Find where the given text appears and provide that cell's center as [x, y] coordinate. 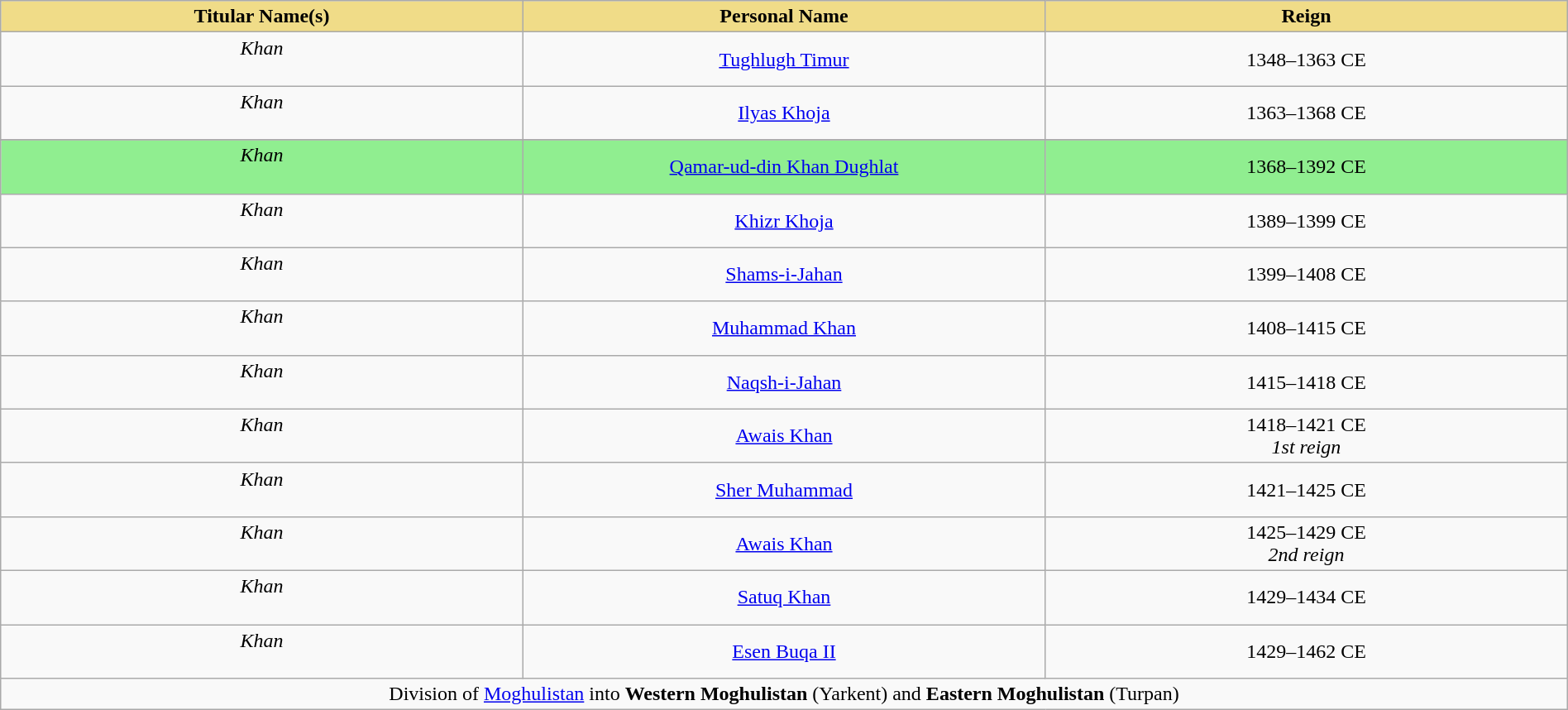
1389–1399 CE [1307, 220]
1368–1392 CE [1307, 167]
Sher Muhammad [784, 490]
Qamar-ud-din Khan Dughlat [784, 167]
1363–1368 CE [1307, 113]
Naqsh-i-Jahan [784, 382]
Shams-i-Jahan [784, 275]
1348–1363 CE [1307, 60]
1429–1434 CE [1307, 597]
1399–1408 CE [1307, 275]
Division of Moghulistan into Western Moghulistan (Yarkent) and Eastern Moghulistan (Turpan) [784, 694]
1429–1462 CE [1307, 650]
Ilyas Khoja [784, 113]
1421–1425 CE [1307, 490]
1425–1429 CE2nd reign [1307, 543]
Esen Buqa II [784, 650]
Personal Name [784, 17]
Tughlugh Timur [784, 60]
Muhammad Khan [784, 328]
1418–1421 CE1st reign [1307, 435]
1408–1415 CE [1307, 328]
Titular Name(s) [262, 17]
1415–1418 CE [1307, 382]
Khizr Khoja [784, 220]
Reign [1307, 17]
Satuq Khan [784, 597]
